Output the (X, Y) coordinate of the center of the cell containing the given text.  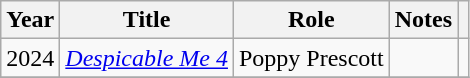
Despicable Me 4 (147, 58)
Year (30, 20)
Poppy Prescott (311, 58)
2024 (30, 58)
Role (311, 20)
Title (147, 20)
Notes (423, 20)
